Find where the given text appears and provide that cell's center as [X, Y] coordinate. 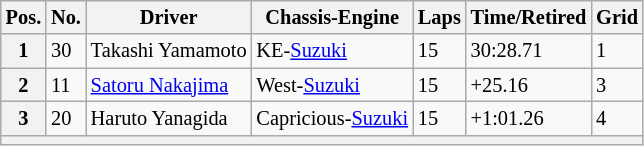
KE-Suzuki [332, 51]
+25.16 [529, 85]
West-Suzuki [332, 85]
Haruto Yanagida [169, 118]
30:28.71 [529, 51]
Chassis-Engine [332, 17]
4 [617, 118]
Capricious-Suzuki [332, 118]
20 [66, 118]
11 [66, 85]
Satoru Nakajima [169, 85]
2 [24, 85]
Laps [440, 17]
Time/Retired [529, 17]
Pos. [24, 17]
30 [66, 51]
Grid [617, 17]
Driver [169, 17]
No. [66, 17]
+1:01.26 [529, 118]
Takashi Yamamoto [169, 51]
